Return the [x, y] coordinate for the center point of the cell that contains the specified text.  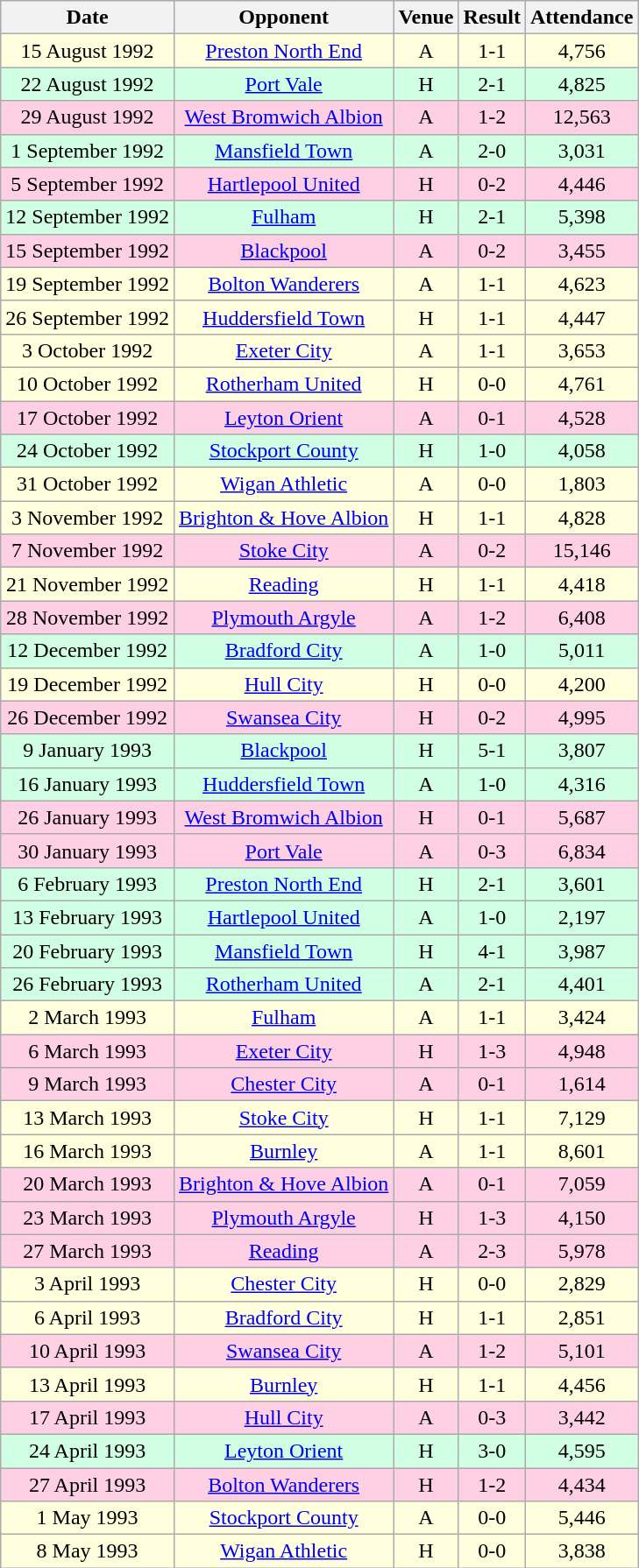
4,058 [581, 451]
2,829 [581, 1284]
30 January 1993 [88, 851]
8,601 [581, 1151]
15,146 [581, 551]
3,987 [581, 950]
22 August 1992 [88, 84]
27 March 1993 [88, 1251]
4,418 [581, 584]
6 April 1993 [88, 1317]
24 October 1992 [88, 451]
2-0 [492, 151]
4,761 [581, 384]
8 May 1993 [88, 1551]
5,011 [581, 651]
3,807 [581, 751]
4,316 [581, 784]
12 December 1992 [88, 651]
6,408 [581, 618]
7,059 [581, 1184]
31 October 1992 [88, 484]
4,595 [581, 1451]
6 March 1993 [88, 1051]
3,424 [581, 1018]
3 April 1993 [88, 1284]
2,197 [581, 917]
4,446 [581, 184]
5,687 [581, 817]
3,442 [581, 1417]
2,851 [581, 1317]
1,803 [581, 484]
4-1 [492, 950]
19 September 1992 [88, 284]
26 February 1993 [88, 985]
12,563 [581, 117]
13 April 1993 [88, 1384]
2-3 [492, 1251]
15 September 1992 [88, 251]
Attendance [581, 18]
5,978 [581, 1251]
3,838 [581, 1551]
23 March 1993 [88, 1218]
Venue [426, 18]
4,401 [581, 985]
5,446 [581, 1518]
10 October 1992 [88, 384]
4,456 [581, 1384]
4,948 [581, 1051]
10 April 1993 [88, 1351]
1 May 1993 [88, 1518]
9 January 1993 [88, 751]
24 April 1993 [88, 1451]
Date [88, 18]
7,129 [581, 1118]
26 January 1993 [88, 817]
29 August 1992 [88, 117]
20 February 1993 [88, 950]
13 February 1993 [88, 917]
13 March 1993 [88, 1118]
1 September 1992 [88, 151]
4,756 [581, 51]
4,434 [581, 1485]
3,601 [581, 884]
4,825 [581, 84]
3,031 [581, 151]
5,101 [581, 1351]
5,398 [581, 217]
3,455 [581, 251]
5-1 [492, 751]
3,653 [581, 350]
4,623 [581, 284]
7 November 1992 [88, 551]
17 April 1993 [88, 1417]
15 August 1992 [88, 51]
6,834 [581, 851]
6 February 1993 [88, 884]
3-0 [492, 1451]
17 October 1992 [88, 418]
26 September 1992 [88, 317]
19 December 1992 [88, 684]
Opponent [283, 18]
4,828 [581, 518]
26 December 1992 [88, 717]
2 March 1993 [88, 1018]
4,447 [581, 317]
27 April 1993 [88, 1485]
20 March 1993 [88, 1184]
12 September 1992 [88, 217]
4,528 [581, 418]
1,614 [581, 1084]
16 January 1993 [88, 784]
9 March 1993 [88, 1084]
3 November 1992 [88, 518]
Result [492, 18]
4,150 [581, 1218]
4,995 [581, 717]
16 March 1993 [88, 1151]
21 November 1992 [88, 584]
28 November 1992 [88, 618]
5 September 1992 [88, 184]
3 October 1992 [88, 350]
4,200 [581, 684]
